Scan for the cell matching the given text and deliver its (X, Y) coordinate at center. 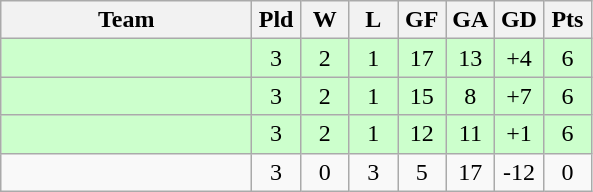
12 (422, 134)
13 (470, 58)
GF (422, 20)
+7 (520, 96)
8 (470, 96)
+4 (520, 58)
GD (520, 20)
W (324, 20)
15 (422, 96)
Team (126, 20)
Pld (276, 20)
L (374, 20)
+1 (520, 134)
11 (470, 134)
5 (422, 172)
Pts (568, 20)
GA (470, 20)
-12 (520, 172)
